Identify which cell holds the provided text, then report its (X, Y) central coordinate. 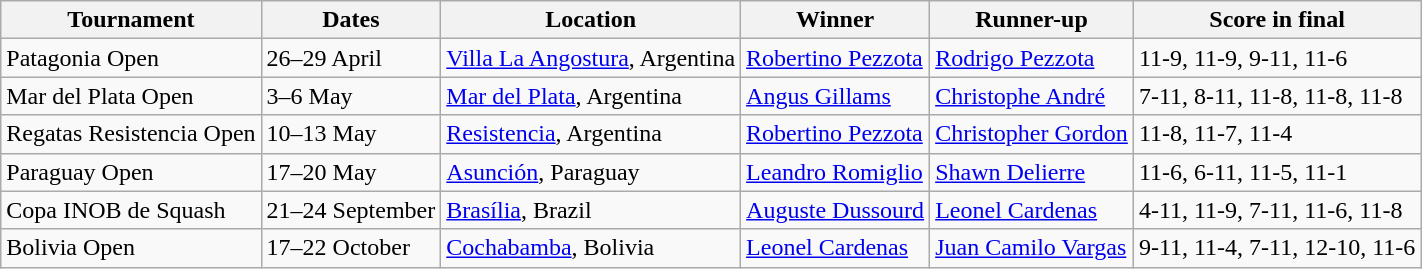
11-8, 11-7, 11-4 (1276, 134)
11-6, 6-11, 11-5, 11-1 (1276, 172)
Bolivia Open (131, 248)
Rodrigo Pezzota (1032, 58)
Paraguay Open (131, 172)
Cochabamba, Bolivia (591, 248)
Patagonia Open (131, 58)
Christopher Gordon (1032, 134)
Location (591, 20)
Asunción, Paraguay (591, 172)
Dates (351, 20)
17–22 October (351, 248)
Shawn Delierre (1032, 172)
Copa INOB de Squash (131, 210)
Score in final (1276, 20)
4-11, 11-9, 7-11, 11-6, 11-8 (1276, 210)
Regatas Resistencia Open (131, 134)
21–24 September (351, 210)
Christophe André (1032, 96)
Mar del Plata Open (131, 96)
26–29 April (351, 58)
17–20 May (351, 172)
3–6 May (351, 96)
Resistencia, Argentina (591, 134)
Angus Gillams (836, 96)
Winner (836, 20)
Villa La Angostura, Argentina (591, 58)
11-9, 11-9, 9-11, 11-6 (1276, 58)
Leandro Romiglio (836, 172)
Brasília, Brazil (591, 210)
Auguste Dussourd (836, 210)
9-11, 11-4, 7-11, 12-10, 11-6 (1276, 248)
7-11, 8-11, 11-8, 11-8, 11-8 (1276, 96)
Mar del Plata, Argentina (591, 96)
Juan Camilo Vargas (1032, 248)
Tournament (131, 20)
Runner-up (1032, 20)
10–13 May (351, 134)
